For the text-containing cell, return its midpoint in (x, y) coordinate format. 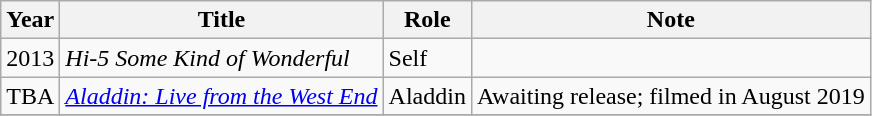
Awaiting release; filmed in August 2019 (670, 96)
Note (670, 20)
Self (427, 58)
TBA (30, 96)
2013 (30, 58)
Aladdin: Live from the West End (222, 96)
Role (427, 20)
Hi-5 Some Kind of Wonderful (222, 58)
Aladdin (427, 96)
Year (30, 20)
Title (222, 20)
